Scan for the cell matching the given text and deliver its [X, Y] coordinate at center. 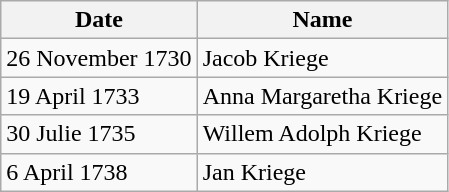
26 November 1730 [99, 58]
Name [322, 20]
Anna Margaretha Kriege [322, 96]
Jan Kriege [322, 172]
6 April 1738 [99, 172]
Date [99, 20]
30 Julie 1735 [99, 134]
19 April 1733 [99, 96]
Jacob Kriege [322, 58]
Willem Adolph Kriege [322, 134]
